Pinpoint the cell where the given text exists, returning its [X, Y] midpoint coordinate. 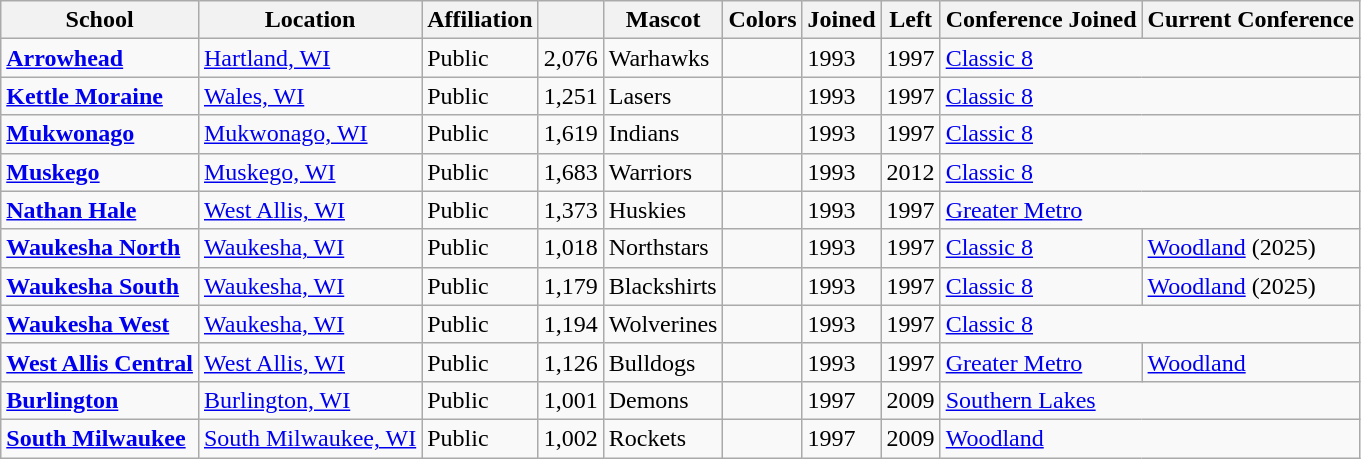
Warhawks [663, 58]
1,619 [570, 134]
1,194 [570, 324]
Waukesha West [100, 324]
1,179 [570, 286]
Nathan Hale [100, 210]
South Milwaukee [100, 438]
2012 [910, 172]
1,001 [570, 400]
Indians [663, 134]
Waukesha South [100, 286]
Muskego [100, 172]
Colors [762, 20]
Muskego, WI [310, 172]
Mukwonago, WI [310, 134]
Southern Lakes [1150, 400]
Rockets [663, 438]
Waukesha North [100, 248]
Arrowhead [100, 58]
Huskies [663, 210]
Burlington [100, 400]
South Milwaukee, WI [310, 438]
Blackshirts [663, 286]
Wolverines [663, 324]
1,018 [570, 248]
Northstars [663, 248]
1,002 [570, 438]
Hartland, WI [310, 58]
1,251 [570, 96]
Kettle Moraine [100, 96]
Mukwonago [100, 134]
Lasers [663, 96]
Mascot [663, 20]
1,373 [570, 210]
Joined [842, 20]
West Allis Central [100, 362]
Burlington, WI [310, 400]
Conference Joined [1041, 20]
Wales, WI [310, 96]
1,126 [570, 362]
2,076 [570, 58]
Warriors [663, 172]
1,683 [570, 172]
Current Conference [1250, 20]
Left [910, 20]
Demons [663, 400]
Affiliation [480, 20]
Bulldogs [663, 362]
School [100, 20]
Location [310, 20]
